Capture the cell that displays the provided text and extract its [X, Y] central coordinate. 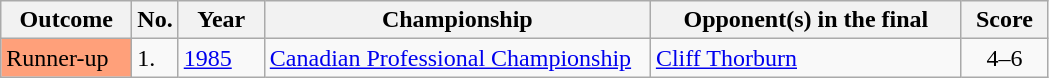
1985 [221, 58]
Opponent(s) in the final [806, 20]
Score [1004, 20]
1. [155, 58]
Canadian Professional Championship [457, 58]
Cliff Thorburn [806, 58]
Year [221, 20]
Outcome [66, 20]
Championship [457, 20]
4–6 [1004, 58]
No. [155, 20]
Runner-up [66, 58]
